Pinpoint the cell where the given text exists, returning its (x, y) midpoint coordinate. 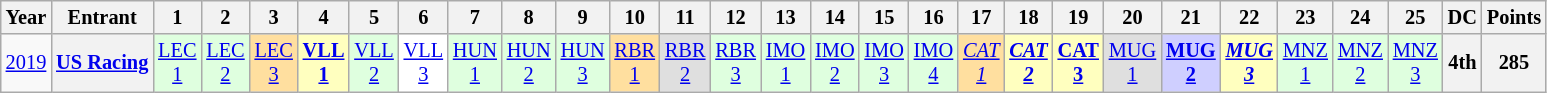
22 (1250, 17)
CAT2 (1028, 63)
RBR2 (685, 63)
MNZ2 (1360, 63)
11 (685, 17)
2019 (26, 63)
LEC1 (177, 63)
6 (424, 17)
1 (177, 17)
MUG3 (1250, 63)
IMO4 (934, 63)
IMO3 (884, 63)
13 (786, 17)
US Racing (102, 63)
20 (1132, 17)
IMO2 (834, 63)
RBR3 (735, 63)
CAT3 (1078, 63)
MUG1 (1132, 63)
VLL2 (374, 63)
8 (529, 17)
LEC3 (274, 63)
VLL3 (424, 63)
19 (1078, 17)
21 (1191, 17)
3 (274, 17)
VLL1 (324, 63)
25 (1416, 17)
4th (1462, 63)
24 (1360, 17)
Year (26, 17)
17 (981, 17)
4 (324, 17)
23 (1306, 17)
2 (225, 17)
DC (1462, 17)
16 (934, 17)
5 (374, 17)
Entrant (102, 17)
15 (884, 17)
7 (475, 17)
HUN1 (475, 63)
CAT1 (981, 63)
IMO1 (786, 63)
HUN3 (583, 63)
285 (1514, 63)
MUG2 (1191, 63)
MNZ1 (1306, 63)
LEC2 (225, 63)
14 (834, 17)
RBR1 (634, 63)
10 (634, 17)
MNZ3 (1416, 63)
18 (1028, 17)
9 (583, 17)
12 (735, 17)
Points (1514, 17)
HUN2 (529, 63)
